Capture the cell that displays the provided text and extract its [x, y] central coordinate. 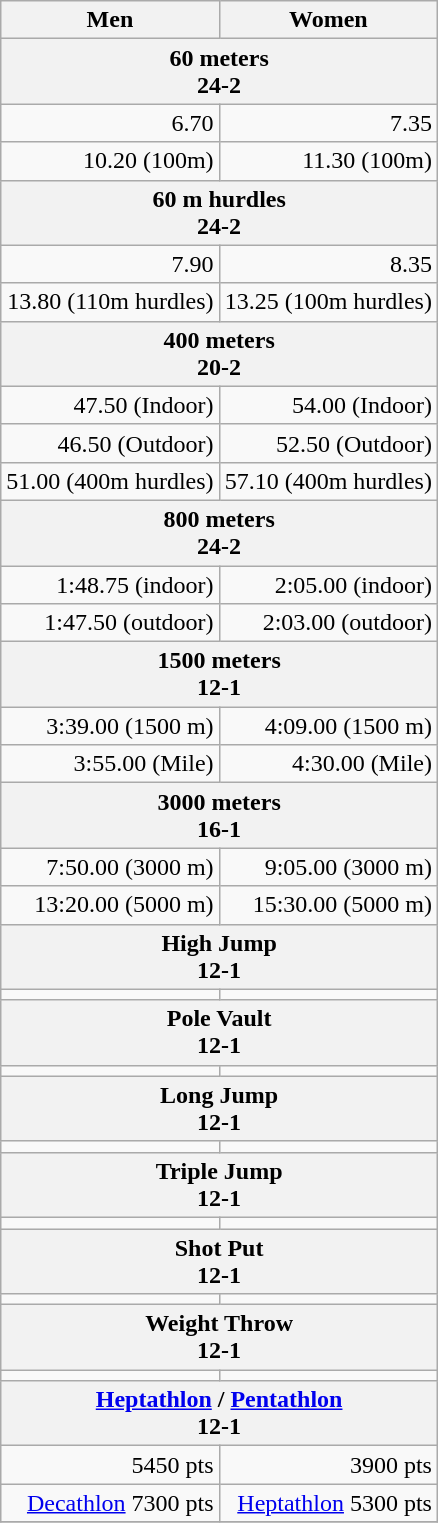
46.50 (Outdoor) [110, 443]
13.25 (100m hurdles) [328, 302]
57.10 (400m hurdles) [328, 481]
Decathlon 7300 pts [110, 1503]
60 meters24-2 [220, 72]
52.50 (Outdoor) [328, 443]
10.20 (100m) [110, 161]
1500 meters12-1 [220, 674]
13.80 (110m hurdles) [110, 302]
Heptathlon 5300 pts [328, 1503]
Triple Jump12-1 [220, 1184]
Shot Put12-1 [220, 1260]
8.35 [328, 264]
3900 pts [328, 1465]
4:30.00 (Mile) [328, 764]
51.00 (400m hurdles) [110, 481]
3:55.00 (Mile) [110, 764]
4:09.00 (1500 m) [328, 726]
3000 meters16-1 [220, 816]
Heptathlon / Pentathlon12-1 [220, 1414]
800 meters24-2 [220, 532]
47.50 (Indoor) [110, 405]
Long Jump12-1 [220, 1108]
Men [110, 20]
High Jump12-1 [220, 956]
15:30.00 (5000 m) [328, 905]
6.70 [110, 123]
7.35 [328, 123]
Women [328, 20]
Pole Vault12-1 [220, 1032]
9:05.00 (3000 m) [328, 867]
60 m hurdles24-2 [220, 212]
5450 pts [110, 1465]
Weight Throw12-1 [220, 1338]
11.30 (100m) [328, 161]
2:03.00 (outdoor) [328, 623]
7:50.00 (3000 m) [110, 867]
400 meters20-2 [220, 354]
3:39.00 (1500 m) [110, 726]
13:20.00 (5000 m) [110, 905]
7.90 [110, 264]
2:05.00 (indoor) [328, 585]
1:48.75 (indoor) [110, 585]
54.00 (Indoor) [328, 405]
1:47.50 (outdoor) [110, 623]
